Provide the [x, y] coordinate of the cell's center where the given text is located.  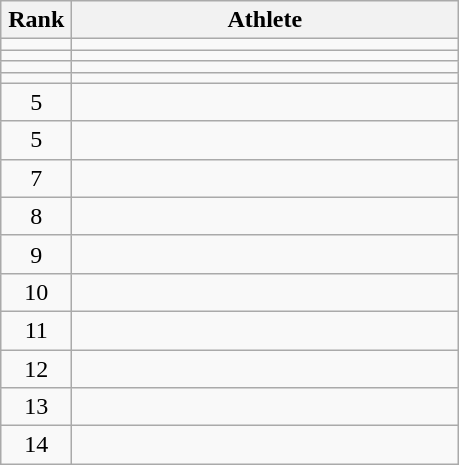
Athlete [265, 20]
11 [36, 330]
9 [36, 254]
10 [36, 292]
7 [36, 178]
Rank [36, 20]
14 [36, 445]
12 [36, 369]
13 [36, 407]
8 [36, 216]
